Provide the [X, Y] coordinate of the cell's center where the given text is located.  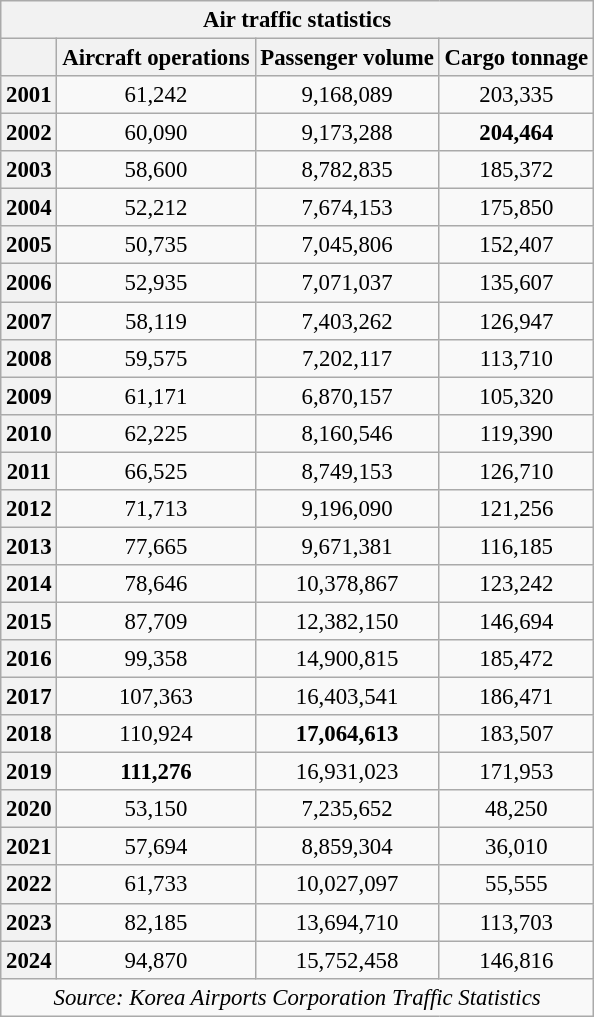
2015 [29, 621]
61,171 [156, 396]
8,749,153 [347, 471]
2024 [29, 960]
9,173,288 [347, 133]
9,671,381 [347, 546]
8,782,835 [347, 170]
2020 [29, 809]
2001 [29, 95]
57,694 [156, 847]
7,045,806 [347, 245]
55,555 [516, 885]
9,196,090 [347, 509]
2017 [29, 697]
10,378,867 [347, 584]
62,225 [156, 433]
2023 [29, 922]
2004 [29, 208]
52,935 [156, 283]
2009 [29, 396]
36,010 [516, 847]
121,256 [516, 509]
111,276 [156, 772]
2007 [29, 321]
2018 [29, 734]
204,464 [516, 133]
52,212 [156, 208]
Aircraft operations [156, 58]
10,027,097 [347, 885]
58,119 [156, 321]
8,160,546 [347, 433]
15,752,458 [347, 960]
119,390 [516, 433]
94,870 [156, 960]
126,710 [516, 471]
7,403,262 [347, 321]
110,924 [156, 734]
2006 [29, 283]
2019 [29, 772]
146,694 [516, 621]
87,709 [156, 621]
113,703 [516, 922]
183,507 [516, 734]
61,242 [156, 95]
2005 [29, 245]
16,931,023 [347, 772]
203,335 [516, 95]
Passenger volume [347, 58]
152,407 [516, 245]
82,185 [156, 922]
2012 [29, 509]
171,953 [516, 772]
105,320 [516, 396]
50,735 [156, 245]
99,358 [156, 659]
58,600 [156, 170]
146,816 [516, 960]
61,733 [156, 885]
2021 [29, 847]
2002 [29, 133]
13,694,710 [347, 922]
175,850 [516, 208]
66,525 [156, 471]
2003 [29, 170]
60,090 [156, 133]
Source: Korea Airports Corporation Traffic Statistics [298, 997]
107,363 [156, 697]
185,472 [516, 659]
2016 [29, 659]
Air traffic statistics [298, 20]
71,713 [156, 509]
7,235,652 [347, 809]
9,168,089 [347, 95]
48,250 [516, 809]
8,859,304 [347, 847]
17,064,613 [347, 734]
2022 [29, 885]
2014 [29, 584]
2013 [29, 546]
2011 [29, 471]
7,071,037 [347, 283]
116,185 [516, 546]
2008 [29, 358]
6,870,157 [347, 396]
113,710 [516, 358]
59,575 [156, 358]
185,372 [516, 170]
2010 [29, 433]
53,150 [156, 809]
126,947 [516, 321]
135,607 [516, 283]
186,471 [516, 697]
78,646 [156, 584]
Cargo tonnage [516, 58]
7,674,153 [347, 208]
14,900,815 [347, 659]
12,382,150 [347, 621]
123,242 [516, 584]
77,665 [156, 546]
7,202,117 [347, 358]
16,403,541 [347, 697]
